Locate the cell with the specified text and output its (x, y) center coordinate. 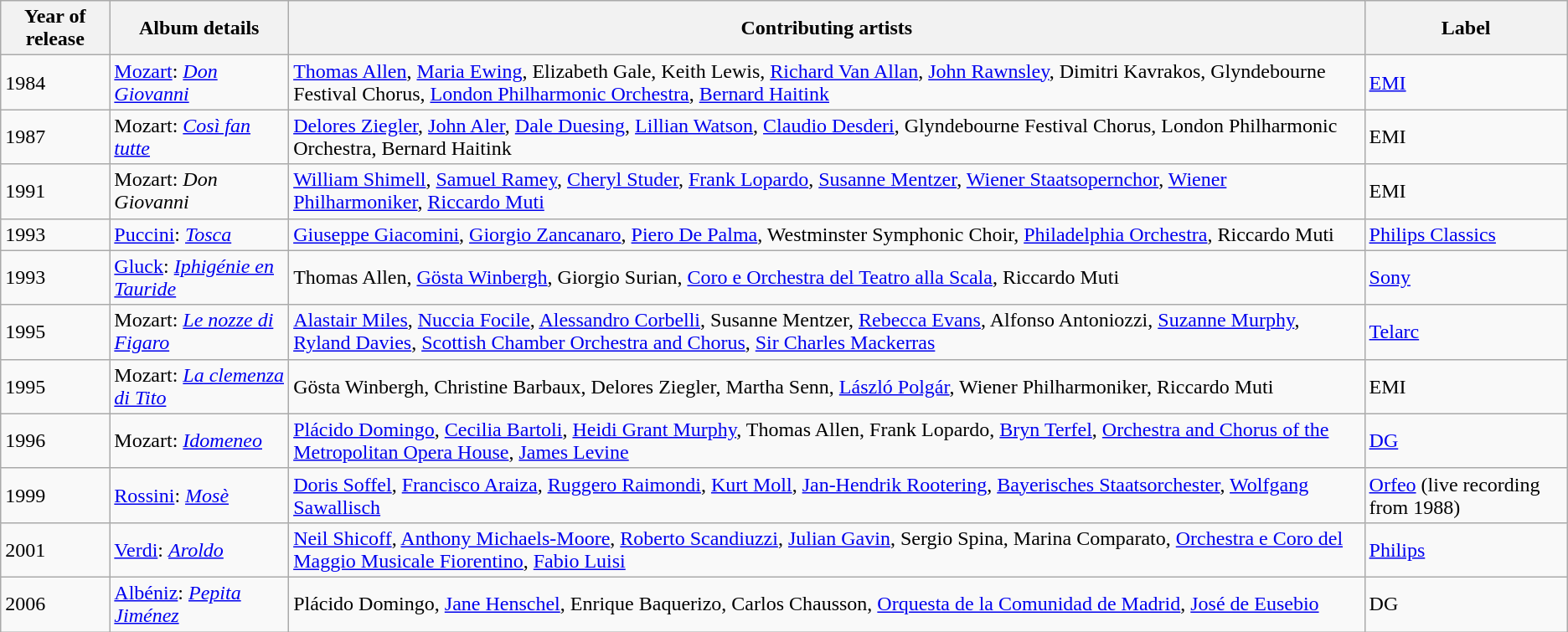
1991 (55, 191)
Thomas Allen, Gösta Winbergh, Giorgio Surian, Coro e Orchestra del Teatro alla Scala, Riccardo Muti (827, 278)
1996 (55, 440)
Gluck: Iphigénie en Tauride (199, 278)
Giuseppe Giacomini, Giorgio Zancanaro, Piero De Palma, Westminster Symphonic Choir, Philadelphia Orchestra, Riccardo Muti (827, 234)
Mozart: La clemenza di Tito (199, 387)
William Shimell, Samuel Ramey, Cheryl Studer, Frank Lopardo, Susanne Mentzer, Wiener Staatsopernchor, Wiener Philharmoniker, Riccardo Muti (827, 191)
Year of release (55, 28)
Orfeo (live recording from 1988) (1466, 496)
Telarc (1466, 331)
Doris Soffel, Francisco Araiza, Ruggero Raimondi, Kurt Moll, Jan-Hendrik Rootering, Bayerisches Staatsorchester, Wolfgang Sawallisch (827, 496)
Label (1466, 28)
Puccini: Tosca (199, 234)
2001 (55, 549)
2006 (55, 604)
Philips Classics (1466, 234)
Sony (1466, 278)
Philips (1466, 549)
1999 (55, 496)
Plácido Domingo, Jane Henschel, Enrique Baquerizo, Carlos Chausson, Orquesta de la Comunidad de Madrid, José de Eusebio (827, 604)
1984 (55, 82)
Rossini: Mosè (199, 496)
Verdi: Aroldo (199, 549)
Gösta Winbergh, Christine Barbaux, Delores Ziegler, Martha Senn, László Polgár, Wiener Philharmoniker, Riccardo Muti (827, 387)
Mozart: Le nozze di Figaro (199, 331)
Album details (199, 28)
Mozart: Idomeneo (199, 440)
Albéniz: Pepita Jiménez (199, 604)
Mozart: Così fan tutte (199, 137)
1987 (55, 137)
Contributing artists (827, 28)
